Capture the cell that displays the provided text and extract its [x, y] central coordinate. 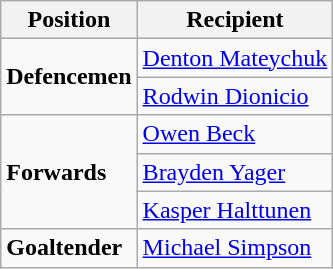
Recipient [235, 20]
Brayden Yager [235, 172]
Position [69, 20]
Kasper Halttunen [235, 210]
Denton Mateychuk [235, 58]
Defencemen [69, 77]
Michael Simpson [235, 248]
Rodwin Dionicio [235, 96]
Forwards [69, 172]
Goaltender [69, 248]
Owen Beck [235, 134]
